For the text-containing cell, return its midpoint in [x, y] coordinate format. 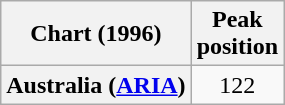
Australia (ARIA) [96, 85]
Chart (1996) [96, 34]
122 [237, 85]
Peakposition [237, 34]
